Search for the cell housing the specified text and yield its (X, Y) center coordinate. 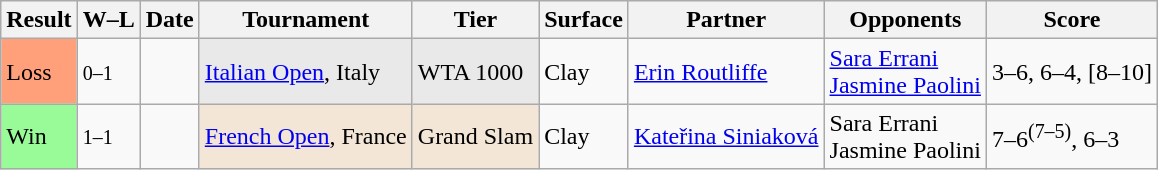
7–6(7–5), 6–3 (1072, 136)
Date (170, 20)
French Open, France (306, 136)
Italian Open, Italy (306, 72)
0–1 (108, 72)
Surface (584, 20)
Tier (475, 20)
Erin Routliffe (726, 72)
Opponents (905, 20)
Partner (726, 20)
Kateřina Siniaková (726, 136)
Score (1072, 20)
Result (39, 20)
Win (39, 136)
W–L (108, 20)
Loss (39, 72)
1–1 (108, 136)
WTA 1000 (475, 72)
Grand Slam (475, 136)
3–6, 6–4, [8–10] (1072, 72)
Tournament (306, 20)
